Identify which cell holds the provided text, then report its (X, Y) central coordinate. 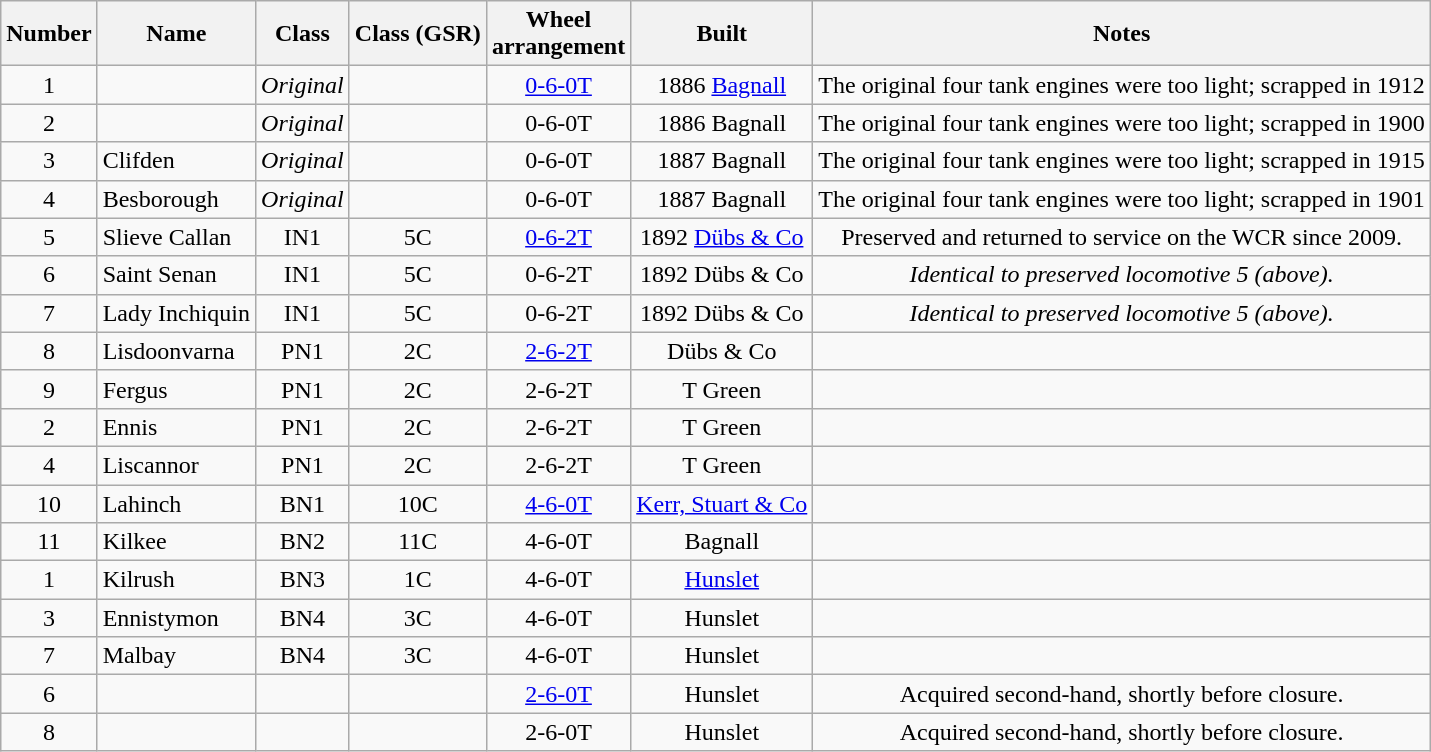
Kilrush (176, 580)
10C (418, 503)
Saint Senan (176, 275)
Liscannor (176, 465)
Dübs & Co (722, 351)
10 (49, 503)
BN3 (303, 580)
Notes (1122, 34)
Wheel arrangement (558, 34)
Lisdoonvarna (176, 351)
Class (GSR) (418, 34)
11 (49, 542)
Class (303, 34)
Kerr, Stuart & Co (722, 503)
The original four tank engines were too light; scrapped in 1900 (1122, 123)
Built (722, 34)
The original four tank engines were too light; scrapped in 1915 (1122, 161)
Ennistymon (176, 618)
Lady Inchiquin (176, 313)
Slieve Callan (176, 237)
Kilkee (176, 542)
Clifden (176, 161)
The original four tank engines were too light; scrapped in 1912 (1122, 85)
The original four tank engines were too light; scrapped in 1901 (1122, 199)
BN2 (303, 542)
Malbay (176, 656)
11C (418, 542)
Preserved and returned to service on the WCR since 2009. (1122, 237)
Lahinch (176, 503)
Fergus (176, 389)
Name (176, 34)
Bagnall (722, 542)
BN1 (303, 503)
Besborough (176, 199)
Number (49, 34)
1C (418, 580)
9 (49, 389)
Ennis (176, 427)
5 (49, 237)
